Pinpoint the cell where the given text exists, returning its (x, y) midpoint coordinate. 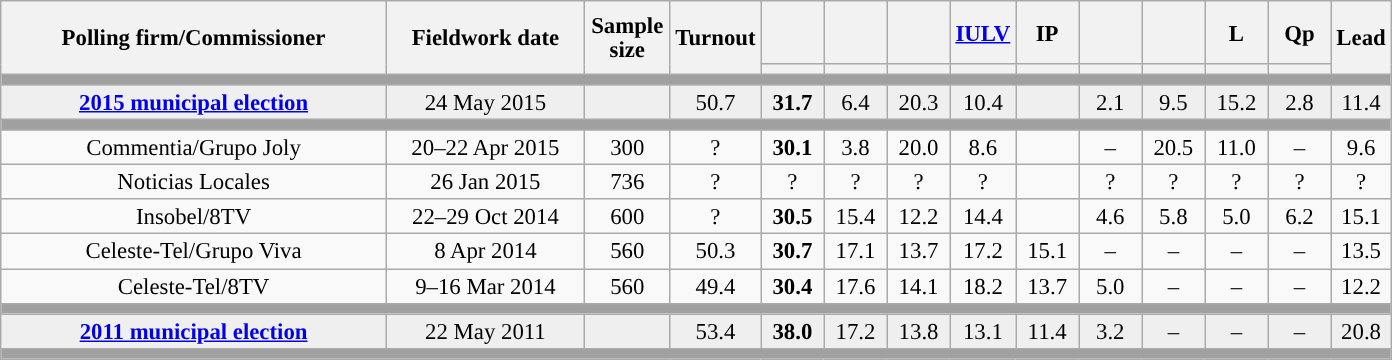
Fieldwork date (485, 38)
20.5 (1174, 148)
9–16 Mar 2014 (485, 286)
9.5 (1174, 102)
Celeste-Tel/8TV (194, 286)
9.6 (1361, 148)
13.5 (1361, 252)
30.4 (792, 286)
14.4 (982, 218)
Celeste-Tel/Grupo Viva (194, 252)
Qp (1300, 32)
20.3 (918, 102)
5.8 (1174, 218)
2015 municipal election (194, 102)
13.1 (982, 332)
20.8 (1361, 332)
Insobel/8TV (194, 218)
15.4 (856, 218)
10.4 (982, 102)
11.0 (1236, 148)
22 May 2011 (485, 332)
14.1 (918, 286)
30.5 (792, 218)
20–22 Apr 2015 (485, 148)
Turnout (716, 38)
50.7 (716, 102)
IP (1048, 32)
17.1 (856, 252)
Noticias Locales (194, 182)
49.4 (716, 286)
20.0 (918, 148)
Sample size (627, 38)
18.2 (982, 286)
600 (627, 218)
736 (627, 182)
8 Apr 2014 (485, 252)
26 Jan 2015 (485, 182)
Polling firm/Commissioner (194, 38)
31.7 (792, 102)
13.8 (918, 332)
6.2 (1300, 218)
Commentia/Grupo Joly (194, 148)
3.8 (856, 148)
L (1236, 32)
8.6 (982, 148)
2011 municipal election (194, 332)
15.2 (1236, 102)
30.7 (792, 252)
22–29 Oct 2014 (485, 218)
300 (627, 148)
53.4 (716, 332)
50.3 (716, 252)
4.6 (1110, 218)
3.2 (1110, 332)
17.6 (856, 286)
6.4 (856, 102)
38.0 (792, 332)
IULV (982, 32)
2.8 (1300, 102)
2.1 (1110, 102)
24 May 2015 (485, 102)
Lead (1361, 38)
30.1 (792, 148)
